From the cell containing the given text, extract its center point as [X, Y] coordinate. 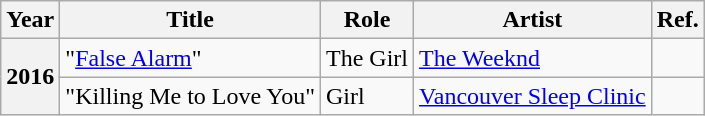
Girl [366, 96]
2016 [30, 77]
"False Alarm" [190, 58]
Role [366, 20]
Artist [533, 20]
The Girl [366, 58]
Title [190, 20]
Ref. [678, 20]
Year [30, 20]
"Killing Me to Love You" [190, 96]
The Weeknd [533, 58]
Vancouver Sleep Clinic [533, 96]
